Provide the [x, y] coordinate of the cell's center where the given text is located.  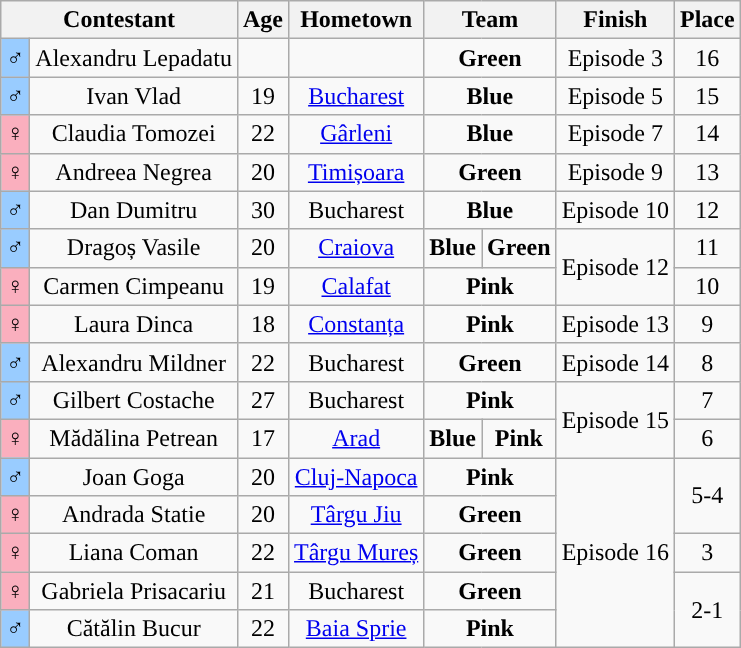
10 [708, 286]
Dan Dumitru [134, 210]
Episode 13 [615, 324]
11 [708, 248]
Cluj-Napoca [356, 477]
12 [708, 210]
30 [262, 210]
Constanța [356, 324]
Episode 9 [615, 172]
5-4 [708, 496]
15 [708, 96]
Calafat [356, 286]
Carmen Cimpeanu [134, 286]
3 [708, 553]
Episode 16 [615, 553]
13 [708, 172]
7 [708, 400]
Hometown [356, 20]
Gârleni [356, 134]
6 [708, 438]
Cătălin Bucur [134, 629]
Episode 10 [615, 210]
Episode 14 [615, 362]
Contestant [120, 20]
Baia Sprie [356, 629]
Mădălina Petrean [134, 438]
Team [490, 20]
Episode 7 [615, 134]
21 [262, 591]
Finish [615, 20]
9 [708, 324]
8 [708, 362]
Timișoara [356, 172]
Liana Coman [134, 553]
Craiova [356, 248]
Laura Dinca [134, 324]
Andreea Negrea [134, 172]
Age [262, 20]
Place [708, 20]
2-1 [708, 610]
Arad [356, 438]
Alexandru Lepadatu [134, 58]
Episode 15 [615, 419]
Ivan Vlad [134, 96]
Claudia Tomozei [134, 134]
27 [262, 400]
17 [262, 438]
Dragoș Vasile [134, 248]
16 [708, 58]
14 [708, 134]
Alexandru Mildner [134, 362]
Târgu Jiu [356, 515]
18 [262, 324]
Târgu Mureș [356, 553]
Episode 12 [615, 267]
Gilbert Costache [134, 400]
Joan Goga [134, 477]
Andrada Statie [134, 515]
Episode 5 [615, 96]
Gabriela Prisacariu [134, 591]
Episode 3 [615, 58]
